For the text-containing cell, return its midpoint in [x, y] coordinate format. 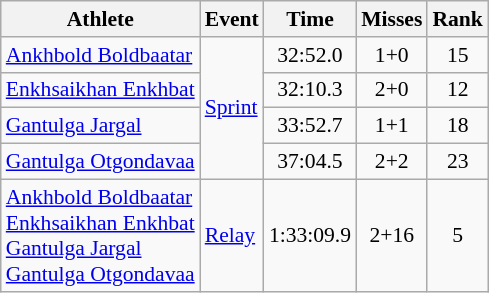
Gantulga Otgondavaa [100, 162]
Gantulga Jargal [100, 126]
Relay [232, 235]
2+2 [392, 162]
32:10.3 [310, 90]
Ankhbold Boldbaatar [100, 55]
33:52.7 [310, 126]
15 [458, 55]
12 [458, 90]
Athlete [100, 19]
Enkhsaikhan Enkhbat [100, 90]
23 [458, 162]
2+0 [392, 90]
Rank [458, 19]
Ankhbold BoldbaatarEnkhsaikhan EnkhbatGantulga JargalGantulga Otgondavaa [100, 235]
2+16 [392, 235]
Sprint [232, 108]
18 [458, 126]
Misses [392, 19]
Event [232, 19]
1:33:09.9 [310, 235]
1+1 [392, 126]
32:52.0 [310, 55]
5 [458, 235]
1+0 [392, 55]
Time [310, 19]
37:04.5 [310, 162]
